Extract the [x, y] coordinate from the center of the cell holding the provided text.  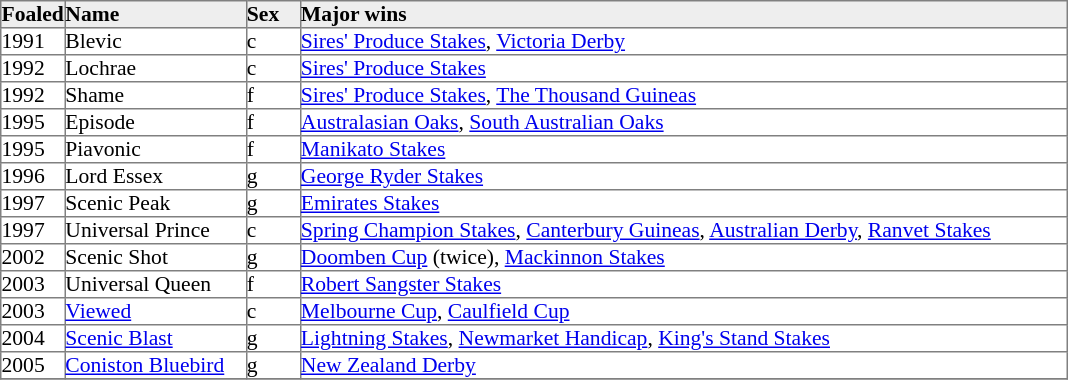
New Zealand Derby [683, 366]
Universal Queen [156, 284]
Name [156, 14]
Scenic Peak [156, 204]
Viewed [156, 312]
Universal Prince [156, 230]
Blevic [156, 42]
Sires' Produce Stakes [683, 68]
Lochrae [156, 68]
Lord Essex [156, 176]
Piavonic [156, 150]
Sires' Produce Stakes, Victoria Derby [683, 42]
Spring Champion Stakes, Canterbury Guineas, Australian Derby, Ranvet Stakes [683, 230]
2002 [33, 258]
Foaled [33, 14]
2005 [33, 366]
Sires' Produce Stakes, The Thousand Guineas [683, 96]
Manikato Stakes [683, 150]
Shame [156, 96]
1991 [33, 42]
Robert Sangster Stakes [683, 284]
Sex [273, 14]
Australasian Oaks, South Australian Oaks [683, 122]
Major wins [683, 14]
Melbourne Cup, Caulfield Cup [683, 312]
Doomben Cup (twice), Mackinnon Stakes [683, 258]
2004 [33, 338]
Emirates Stakes [683, 204]
Scenic Blast [156, 338]
Lightning Stakes, Newmarket Handicap, King's Stand Stakes [683, 338]
George Ryder Stakes [683, 176]
Scenic Shot [156, 258]
1996 [33, 176]
Coniston Bluebird [156, 366]
Episode [156, 122]
